Pinpoint the cell where the given text exists, returning its (x, y) midpoint coordinate. 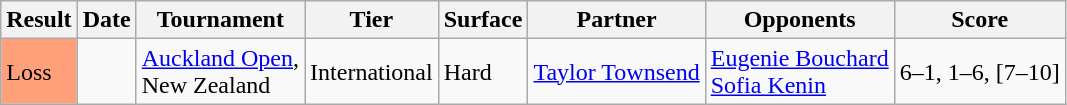
Taylor Townsend (616, 72)
Opponents (800, 20)
Result (39, 20)
Tournament (220, 20)
Tier (372, 20)
Partner (616, 20)
6–1, 1–6, [7–10] (980, 72)
Loss (39, 72)
Date (106, 20)
Surface (483, 20)
Auckland Open, New Zealand (220, 72)
Hard (483, 72)
International (372, 72)
Score (980, 20)
Eugenie Bouchard Sofia Kenin (800, 72)
